Search for the cell housing the specified text and yield its [X, Y] center coordinate. 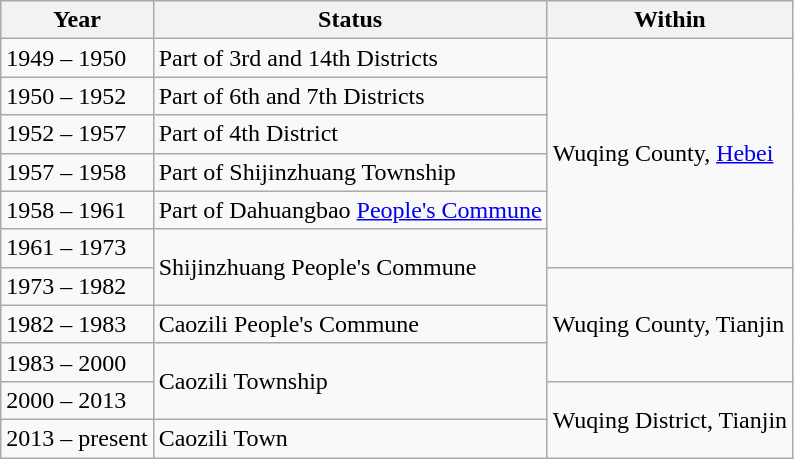
Part of 4th District [350, 134]
Status [350, 20]
Shijinzhuang People's Commune [350, 267]
2000 – 2013 [77, 400]
1982 – 1983 [77, 324]
Caozili People's Commune [350, 324]
1957 – 1958 [77, 172]
Part of 3rd and 14th Districts [350, 58]
Caozili Township [350, 381]
1961 – 1973 [77, 248]
Year [77, 20]
1983 – 2000 [77, 362]
Wuqing District, Tianjin [670, 419]
1952 – 1957 [77, 134]
1949 – 1950 [77, 58]
Part of Shijinzhuang Township [350, 172]
Caozili Town [350, 438]
Wuqing County, Hebei [670, 153]
Wuqing County, Tianjin [670, 324]
1973 – 1982 [77, 286]
Part of 6th and 7th Districts [350, 96]
Within [670, 20]
1958 – 1961 [77, 210]
Part of Dahuangbao People's Commune [350, 210]
1950 – 1952 [77, 96]
2013 – present [77, 438]
